Return the (x, y) coordinate for the center point of the cell that contains the specified text.  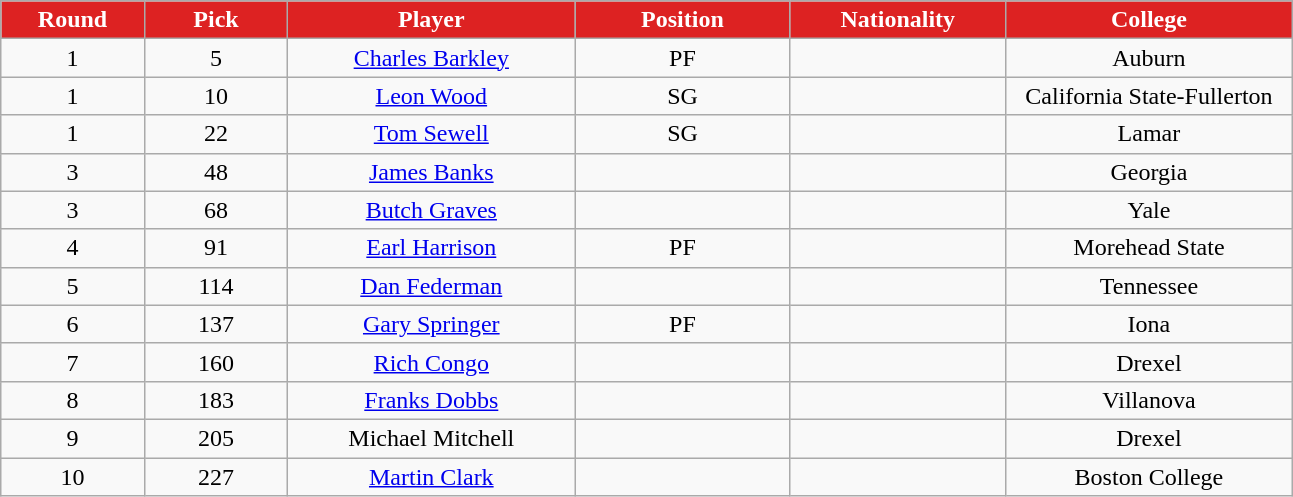
Morehead State (1148, 248)
Yale (1148, 210)
Auburn (1148, 58)
Player (432, 20)
6 (73, 324)
Villanova (1148, 400)
Franks Dobbs (432, 400)
College (1148, 20)
Michael Mitchell (432, 438)
Position (682, 20)
Lamar (1148, 134)
Tennessee (1148, 286)
Butch Graves (432, 210)
Iona (1148, 324)
4 (73, 248)
Nationality (898, 20)
Gary Springer (432, 324)
Tom Sewell (432, 134)
Martin Clark (432, 477)
Pick (216, 20)
James Banks (432, 172)
137 (216, 324)
8 (73, 400)
7 (73, 362)
227 (216, 477)
Rich Congo (432, 362)
48 (216, 172)
Boston College (1148, 477)
68 (216, 210)
91 (216, 248)
Earl Harrison (432, 248)
160 (216, 362)
Charles Barkley (432, 58)
205 (216, 438)
Dan Federman (432, 286)
9 (73, 438)
Leon Wood (432, 96)
Georgia (1148, 172)
114 (216, 286)
183 (216, 400)
22 (216, 134)
California State-Fullerton (1148, 96)
Round (73, 20)
